Return [x, y] of the center of cell containing provided text 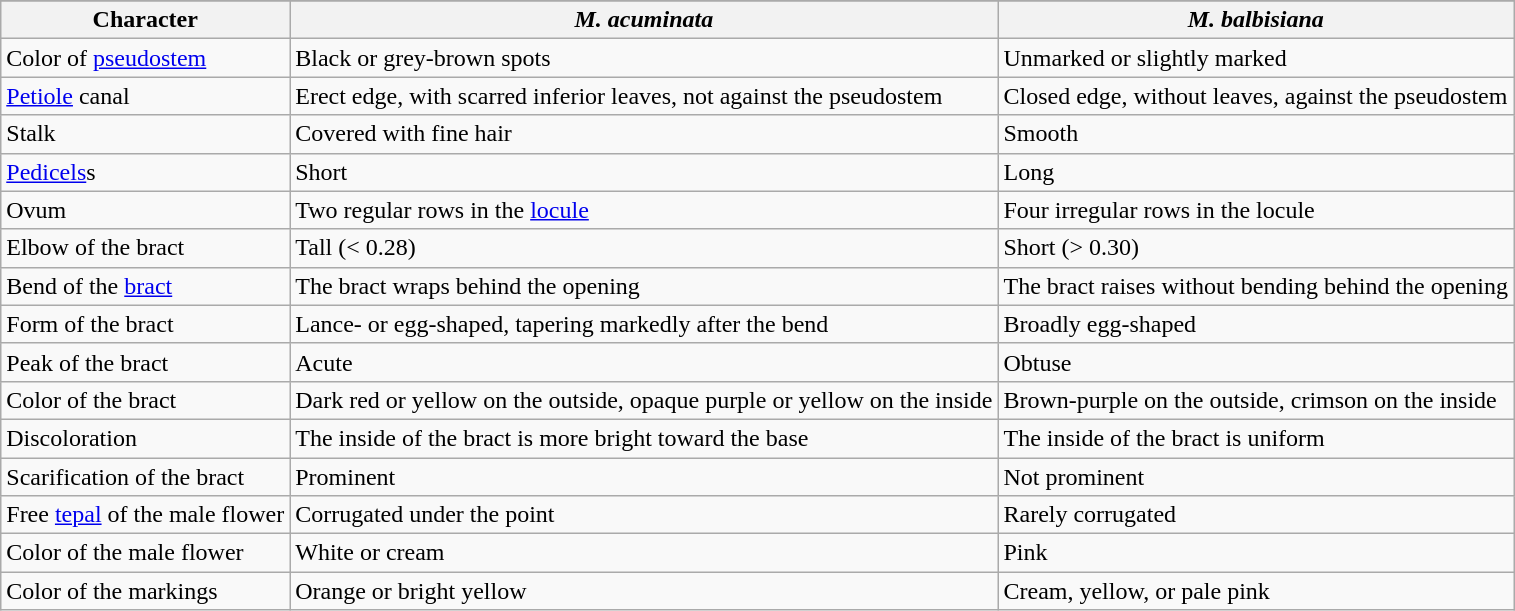
Not prominent [1256, 477]
Scarification of the bract [146, 477]
Erect edge, with scarred inferior leaves, not against the pseudostem [644, 96]
Color of the male flower [146, 553]
Elbow of the bract [146, 248]
Stalk [146, 134]
Tall (< 0.28) [644, 248]
Lance- or egg-shaped, tapering markedly after the bend [644, 324]
Pink [1256, 553]
Covered with fine hair [644, 134]
Black or grey-brown spots [644, 58]
The inside of the bract is uniform [1256, 438]
Obtuse [1256, 362]
Acute [644, 362]
Short (> 0.30) [1256, 248]
Dark red or yellow on the outside, opaque purple or yellow on the inside [644, 400]
M. acuminata [644, 20]
Free tepal of the male flower [146, 515]
Corrugated under the point [644, 515]
Form of the bract [146, 324]
Color of the bract [146, 400]
The bract raises without bending behind the opening [1256, 286]
Cream, yellow, or pale pink [1256, 591]
Unmarked or slightly marked [1256, 58]
Pedicelss [146, 172]
Prominent [644, 477]
White or cream [644, 553]
Smooth [1256, 134]
Brown-purple on the outside, crimson on the inside [1256, 400]
Short [644, 172]
Rarely corrugated [1256, 515]
Closed edge, without leaves, against the pseudostem [1256, 96]
Orange or bright yellow [644, 591]
Broadly egg-shaped [1256, 324]
M. balbisiana [1256, 20]
Peak of the bract [146, 362]
The bract wraps behind the opening [644, 286]
Long [1256, 172]
Petiole canal [146, 96]
Bend of the bract [146, 286]
Character [146, 20]
Color of pseudostem [146, 58]
Ovum [146, 210]
Four irregular rows in the locule [1256, 210]
Discoloration [146, 438]
Color of the markings [146, 591]
Two regular rows in the locule [644, 210]
The inside of the bract is more bright toward the base [644, 438]
